From the cell containing the given text, extract its center point as (x, y) coordinate. 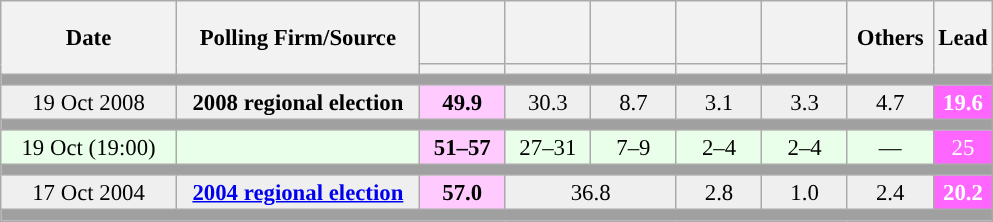
1.0 (805, 194)
2004 regional election (298, 194)
49.9 (462, 102)
17 Oct 2004 (89, 194)
20.2 (963, 194)
27–31 (548, 148)
Polling Firm/Source (298, 38)
36.8 (590, 194)
51–57 (462, 148)
19.6 (963, 102)
19 Oct 2008 (89, 102)
— (890, 148)
2.8 (719, 194)
Lead (963, 38)
3.1 (719, 102)
Others (890, 38)
Date (89, 38)
19 Oct (19:00) (89, 148)
2.4 (890, 194)
25 (963, 148)
30.3 (548, 102)
7–9 (634, 148)
8.7 (634, 102)
3.3 (805, 102)
57.0 (462, 194)
2008 regional election (298, 102)
4.7 (890, 102)
